Output the [x, y] coordinate of the center of the cell containing the given text.  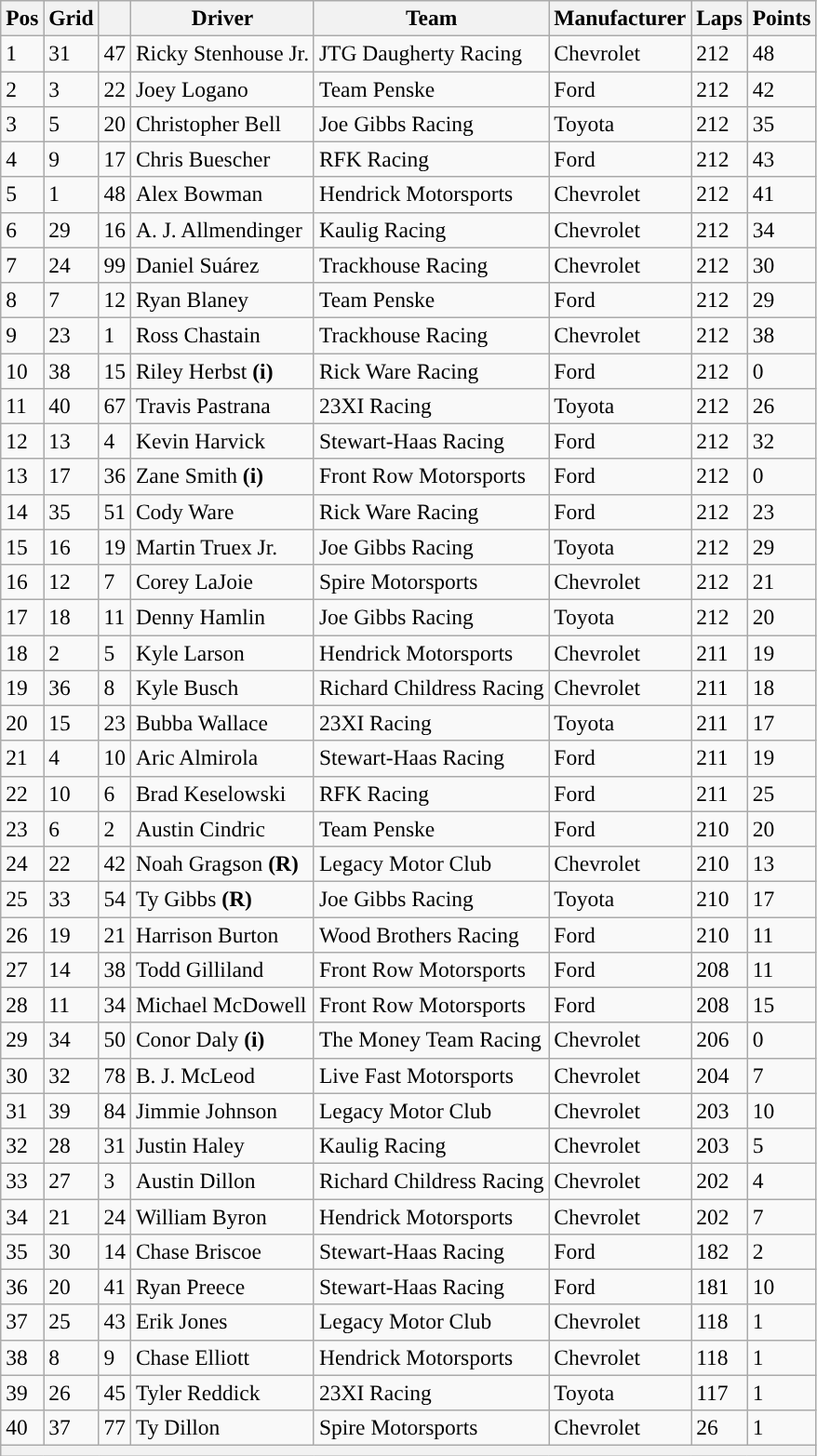
Team [431, 18]
Brad Keselowski [221, 794]
Travis Pastrana [221, 406]
Daniel Suárez [221, 265]
Ryan Preece [221, 1287]
206 [720, 1040]
Ross Chastain [221, 335]
Aric Almirola [221, 758]
JTG Daugherty Racing [431, 53]
Ricky Stenhouse Jr. [221, 53]
Erik Jones [221, 1322]
Cody Ware [221, 512]
Alex Bowman [221, 194]
204 [720, 1075]
Todd Gilliland [221, 969]
Chase Briscoe [221, 1251]
Austin Cindric [221, 829]
Michael McDowell [221, 1005]
Wood Brothers Racing [431, 934]
Austin Dillon [221, 1181]
Laps [720, 18]
117 [720, 1393]
84 [114, 1111]
Ty Gibbs (R) [221, 899]
Ty Dillon [221, 1427]
Harrison Burton [221, 934]
Christopher Bell [221, 124]
Conor Daly (i) [221, 1040]
Chris Buescher [221, 159]
Zane Smith (i) [221, 476]
Justin Haley [221, 1145]
47 [114, 53]
Noah Gragson (R) [221, 863]
B. J. McLeod [221, 1075]
182 [720, 1251]
Tyler Reddick [221, 1393]
Kyle Larson [221, 652]
Riley Herbst (i) [221, 370]
Pos [22, 18]
54 [114, 899]
Jimmie Johnson [221, 1111]
Manufacturer [620, 18]
Bubba Wallace [221, 723]
Ryan Blaney [221, 300]
Corey LaJoie [221, 581]
99 [114, 265]
Live Fast Motorsports [431, 1075]
78 [114, 1075]
Martin Truex Jr. [221, 547]
Points [782, 18]
Kyle Busch [221, 688]
Driver [221, 18]
Denny Hamlin [221, 617]
William Byron [221, 1216]
Grid [71, 18]
45 [114, 1393]
A. J. Allmendinger [221, 230]
Joey Logano [221, 88]
50 [114, 1040]
The Money Team Racing [431, 1040]
51 [114, 512]
181 [720, 1287]
Kevin Harvick [221, 441]
77 [114, 1427]
Chase Elliott [221, 1357]
67 [114, 406]
